Identify which cell holds the provided text, then report its (X, Y) central coordinate. 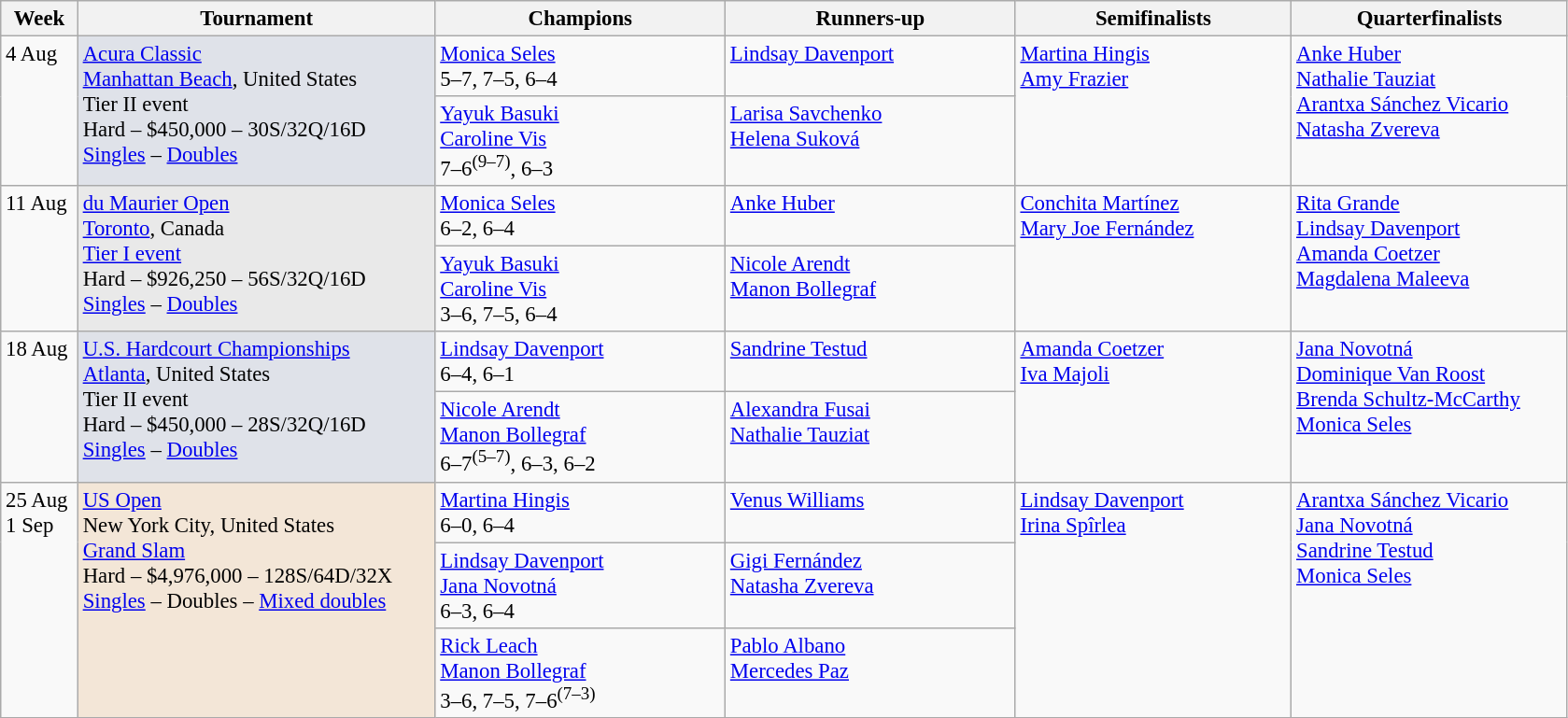
Martina Hingis6–0, 6–4 (581, 512)
Runners-up (870, 19)
Lindsay Davenport (870, 67)
Lindsay Davenport Irina Spîrlea (1153, 599)
Arantxa Sánchez Vicario Jana Novotná Sandrine Testud Monica Seles (1430, 599)
Rita Grande Lindsay Davenport Amanda Coetzer Magdalena Maleeva (1430, 259)
Monica Seles5–7, 7–5, 6–4 (581, 67)
Yayuk Basuki Caroline Vis 3–6, 7–5, 6–4 (581, 289)
Lindsay Davenport6–4, 6–1 (581, 362)
Monica Seles6–2, 6–4 (581, 217)
du Maurier Open Toronto, Canada Tier I event Hard – $926,250 – 56S/32Q/16D Singles – Doubles (256, 259)
Venus Williams (870, 512)
Pablo Albano Mercedes Paz (870, 672)
Quarterfinalists (1430, 19)
Rick Leach Manon Bollegraf3–6, 7–5, 7–6(7–3) (581, 672)
Alexandra Fusai Nathalie Tauziat (870, 437)
Nicole Arendt Manon Bollegraf 6–7(5–7), 6–3, 6–2 (581, 437)
Jana Novotná Dominique Van Roost Brenda Schultz-McCarthy Monica Seles (1430, 407)
Tournament (256, 19)
Sandrine Testud (870, 362)
Lindsay Davenport Jana Novotná 6–3, 6–4 (581, 585)
Gigi Fernández Natasha Zvereva (870, 585)
Anke Huber Nathalie Tauziat Arantxa Sánchez Vicario Natasha Zvereva (1430, 112)
Week (39, 19)
US Open New York City, United States Grand Slam Hard – $4,976,000 – 128S/64D/32X Singles – Doubles – Mixed doubles (256, 599)
18 Aug (39, 407)
4 Aug (39, 112)
Anke Huber (870, 217)
Conchita Martínez Mary Joe Fernández (1153, 259)
Nicole Arendt Manon Bollegraf (870, 289)
Yayuk Basuki Caroline Vis 7–6(9–7), 6–3 (581, 141)
Semifinalists (1153, 19)
Champions (581, 19)
25 Aug1 Sep (39, 599)
Larisa Savchenko Helena Suková (870, 141)
Amanda Coetzer Iva Majoli (1153, 407)
Martina Hingis Amy Frazier (1153, 112)
Acura Classic Manhattan Beach, United States Tier II event Hard – $450,000 – 30S/32Q/16D Singles – Doubles (256, 112)
11 Aug (39, 259)
U.S. Hardcourt Championships Atlanta, United States Tier II event Hard – $450,000 – 28S/32Q/16D Singles – Doubles (256, 407)
